Scan for the cell matching the given text and deliver its (X, Y) coordinate at center. 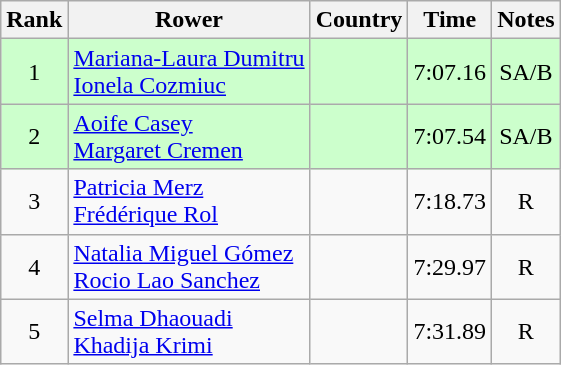
Notes (526, 20)
2 (34, 136)
7:07.16 (450, 72)
4 (34, 266)
Aoife CaseyMargaret Cremen (189, 136)
Patricia MerzFrédérique Rol (189, 202)
Selma DhaouadiKhadija Krimi (189, 332)
5 (34, 332)
7:07.54 (450, 136)
1 (34, 72)
Rower (189, 20)
7:29.97 (450, 266)
Rank (34, 20)
Natalia Miguel GómezRocio Lao Sanchez (189, 266)
3 (34, 202)
7:31.89 (450, 332)
Country (359, 20)
Mariana-Laura DumitruIonela Cozmiuc (189, 72)
7:18.73 (450, 202)
Time (450, 20)
